Identify which cell holds the provided text, then report its (x, y) central coordinate. 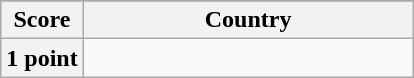
Country (248, 20)
1 point (42, 58)
Score (42, 20)
